Output the (X, Y) coordinate of the center of the cell containing the given text.  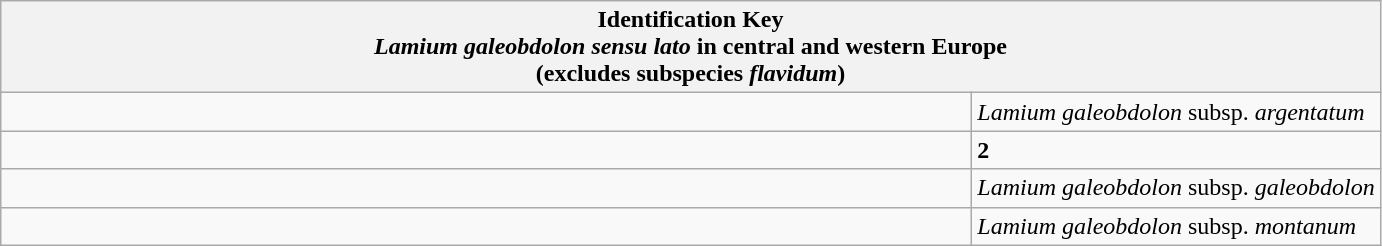
Lamium galeobdolon subsp. montanum (1176, 226)
Lamium galeobdolon subsp. argentatum (1176, 112)
2 (1176, 150)
Identification KeyLamium galeobdolon sensu lato in central and western Europe(excludes subspecies flavidum) (690, 47)
Lamium galeobdolon subsp. galeobdolon (1176, 188)
